Determine the [X, Y] coordinate at the center of the cell enclosing the given text.  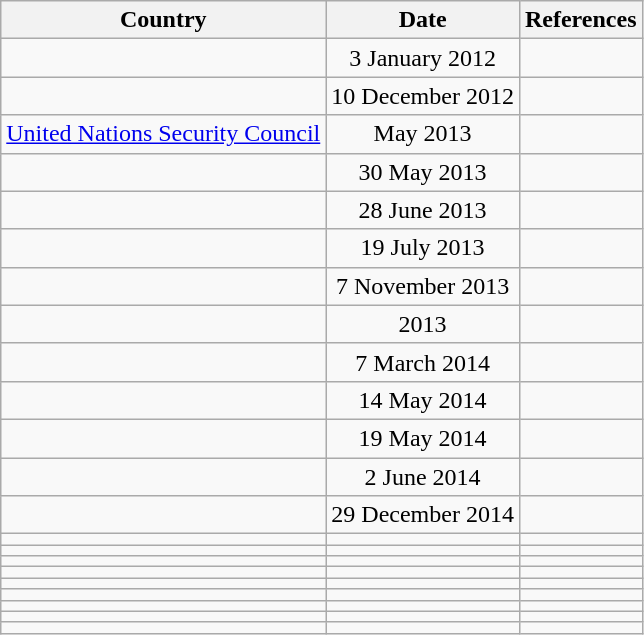
7 March 2014 [423, 362]
3 January 2012 [423, 58]
Date [423, 20]
28 June 2013 [423, 210]
7 November 2013 [423, 286]
References [580, 20]
10 December 2012 [423, 96]
19 May 2014 [423, 438]
29 December 2014 [423, 515]
30 May 2013 [423, 172]
Country [164, 20]
2013 [423, 324]
United Nations Security Council [164, 134]
2 June 2014 [423, 477]
14 May 2014 [423, 400]
19 July 2013 [423, 248]
May 2013 [423, 134]
